From the cell containing the given text, extract its center point as (x, y) coordinate. 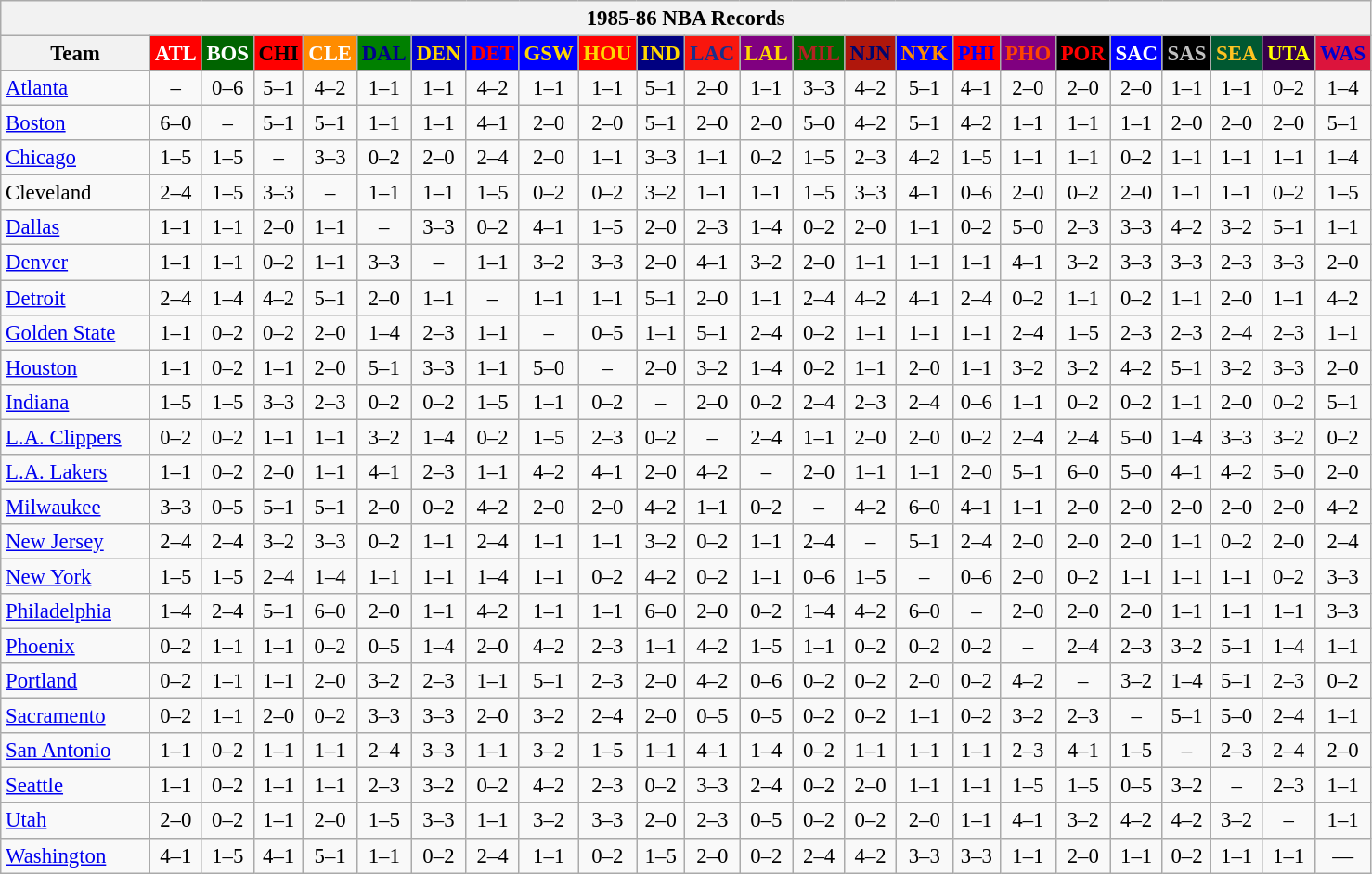
SAS (1186, 54)
Phoenix (76, 647)
Boston (76, 123)
Philadelphia (76, 611)
WAS (1343, 54)
Chicago (76, 158)
SAC (1136, 54)
Indiana (76, 402)
NJN (871, 54)
L.A. Lakers (76, 472)
Washington (76, 855)
MIL (819, 54)
Utah (76, 821)
PHO (1028, 54)
GSW (549, 54)
HOU (607, 54)
DAL (384, 54)
Portland (76, 681)
LAL (767, 54)
L.A. Clippers (76, 437)
Sacramento (76, 716)
New Jersey (76, 542)
Milwaukee (76, 507)
POR (1082, 54)
Atlanta (76, 88)
— (1343, 855)
Detroit (76, 298)
Golden State (76, 332)
Dallas (76, 227)
LAC (713, 54)
SEA (1236, 54)
ATL (175, 54)
IND (661, 54)
Seattle (76, 786)
PHI (977, 54)
Cleveland (76, 193)
1985-86 NBA Records (686, 19)
Team (76, 54)
San Antonio (76, 751)
DET (492, 54)
BOS (227, 54)
NYK (925, 54)
Denver (76, 263)
New York (76, 576)
CLE (330, 54)
Houston (76, 367)
CHI (278, 54)
UTA (1288, 54)
DEN (438, 54)
